Provide the (X, Y) coordinate of the cell's center where the given text is located.  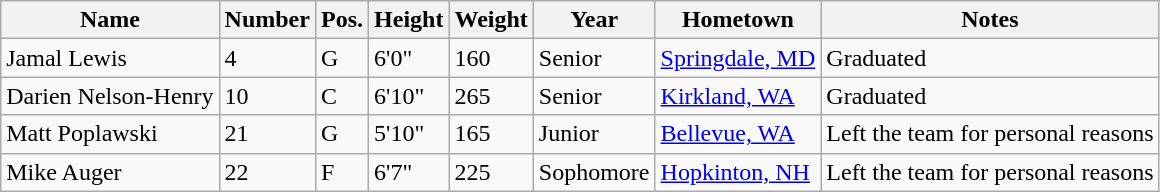
Weight (491, 20)
265 (491, 96)
160 (491, 58)
Jamal Lewis (110, 58)
Name (110, 20)
6'7" (409, 172)
Hopkinton, NH (738, 172)
4 (267, 58)
165 (491, 134)
F (342, 172)
Darien Nelson-Henry (110, 96)
Pos. (342, 20)
Sophomore (594, 172)
Hometown (738, 20)
Notes (990, 20)
Mike Auger (110, 172)
Height (409, 20)
Kirkland, WA (738, 96)
C (342, 96)
22 (267, 172)
Springdale, MD (738, 58)
Bellevue, WA (738, 134)
5'10" (409, 134)
21 (267, 134)
Matt Poplawski (110, 134)
6'10" (409, 96)
Number (267, 20)
6'0" (409, 58)
10 (267, 96)
Junior (594, 134)
225 (491, 172)
Year (594, 20)
